Output the (X, Y) coordinate of the center of the cell containing the given text.  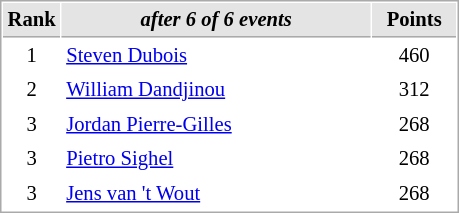
1 (32, 56)
460 (414, 56)
Rank (32, 20)
William Dandjinou (216, 90)
2 (32, 90)
Points (414, 20)
Jordan Pierre-Gilles (216, 124)
312 (414, 90)
after 6 of 6 events (216, 20)
Pietro Sighel (216, 158)
Steven Dubois (216, 56)
Jens van 't Wout (216, 194)
